Locate the cell with the specified text and output its (X, Y) center coordinate. 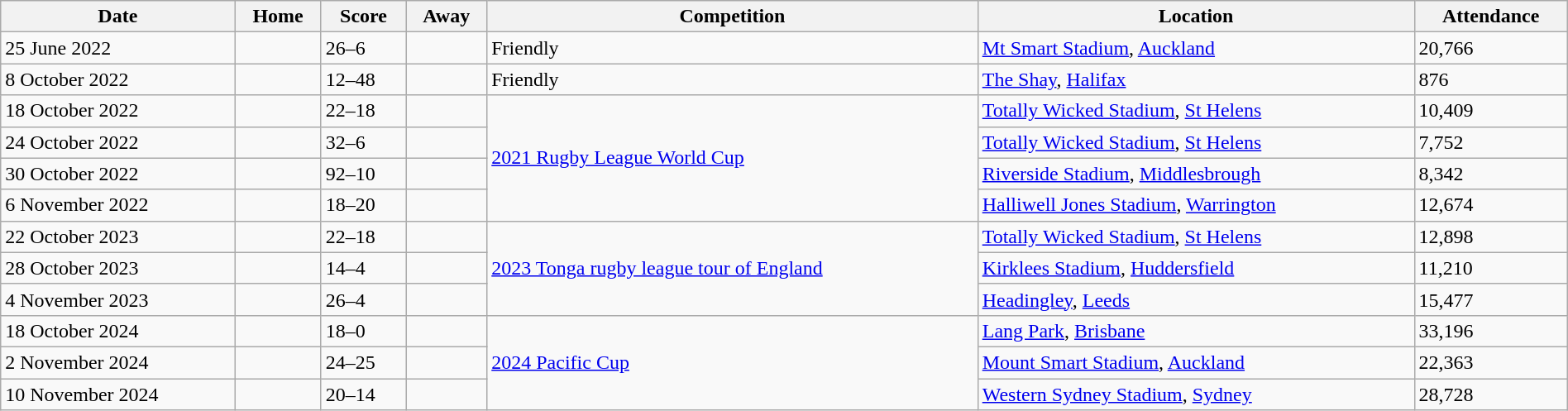
Home (278, 17)
10,409 (1490, 111)
28,728 (1490, 394)
Competition (733, 17)
18–0 (363, 331)
8,342 (1490, 174)
32–6 (363, 142)
Kirklees Stadium, Huddersfield (1196, 268)
11,210 (1490, 268)
Away (447, 17)
22,363 (1490, 362)
2 November 2024 (117, 362)
25 June 2022 (117, 48)
26–6 (363, 48)
92–10 (363, 174)
Lang Park, Brisbane (1196, 331)
12–48 (363, 79)
Halliwell Jones Stadium, Warrington (1196, 205)
30 October 2022 (117, 174)
24–25 (363, 362)
20,766 (1490, 48)
Headingley, Leeds (1196, 299)
2021 Rugby League World Cup (733, 158)
Riverside Stadium, Middlesbrough (1196, 174)
12,898 (1490, 237)
20–14 (363, 394)
15,477 (1490, 299)
Score (363, 17)
14–4 (363, 268)
10 November 2024 (117, 394)
18–20 (363, 205)
Location (1196, 17)
Attendance (1490, 17)
18 October 2022 (117, 111)
12,674 (1490, 205)
18 October 2024 (117, 331)
4 November 2023 (117, 299)
Western Sydney Stadium, Sydney (1196, 394)
26–4 (363, 299)
33,196 (1490, 331)
7,752 (1490, 142)
Mt Smart Stadium, Auckland (1196, 48)
2024 Pacific Cup (733, 362)
6 November 2022 (117, 205)
22 October 2023 (117, 237)
2023 Tonga rugby league tour of England (733, 268)
24 October 2022 (117, 142)
876 (1490, 79)
The Shay, Halifax (1196, 79)
8 October 2022 (117, 79)
Mount Smart Stadium, Auckland (1196, 362)
28 October 2023 (117, 268)
Date (117, 17)
